Determine the [X, Y] coordinate at the center of the cell enclosing the given text.  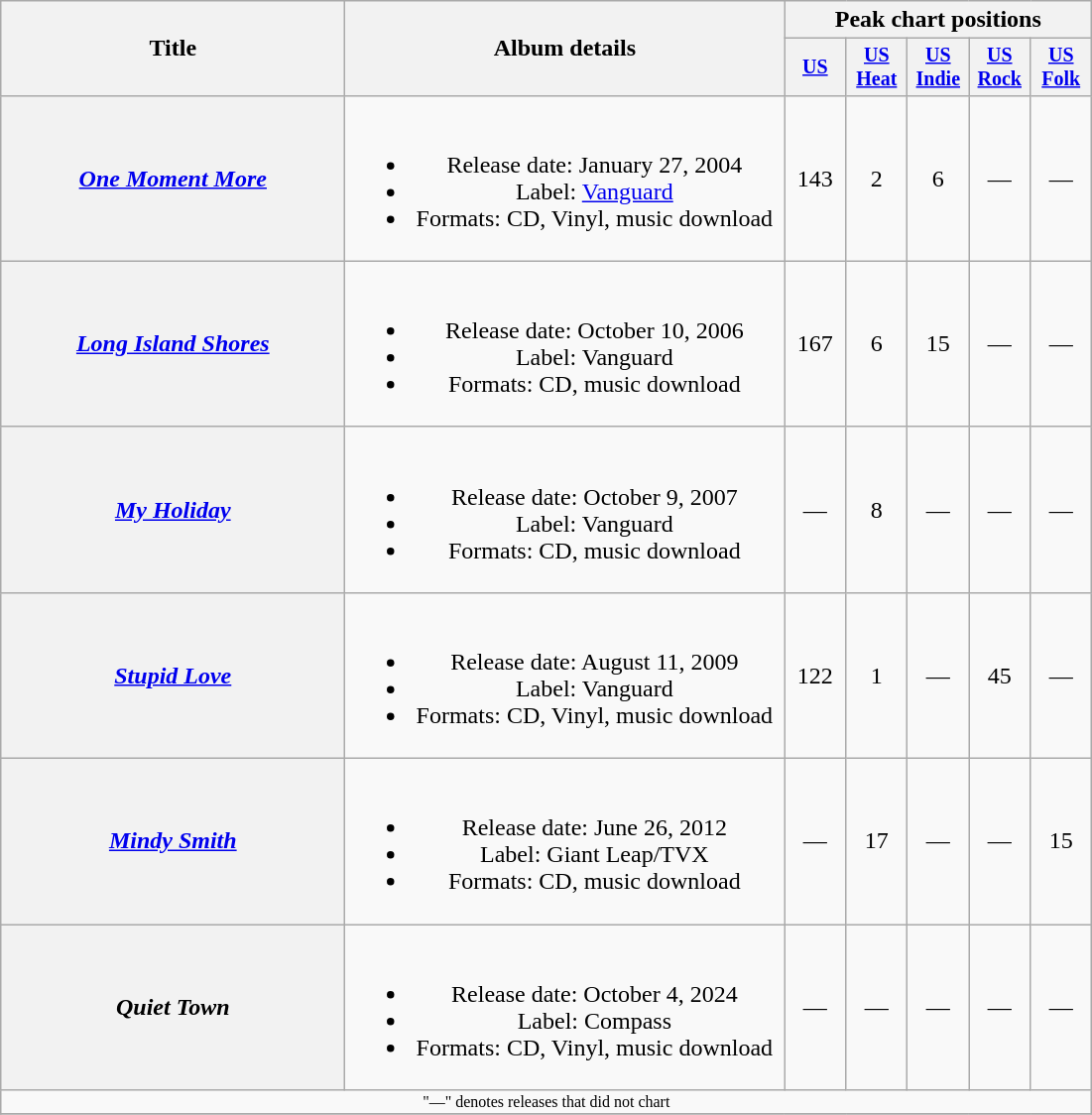
Album details [565, 49]
Quiet Town [173, 1008]
45 [1000, 675]
US Heat [877, 67]
143 [815, 179]
2 [877, 179]
US [815, 67]
Release date: January 27, 2004Label: VanguardFormats: CD, Vinyl, music download [565, 179]
US Rock [1000, 67]
Release date: October 9, 2007Label: VanguardFormats: CD, music download [565, 510]
One Moment More [173, 179]
1 [877, 675]
Release date: August 11, 2009Label: VanguardFormats: CD, Vinyl, music download [565, 675]
Release date: October 4, 2024Label: CompassFormats: CD, Vinyl, music download [565, 1008]
My Holiday [173, 510]
Release date: June 26, 2012Label: Giant Leap/TVXFormats: CD, music download [565, 841]
Title [173, 49]
Release date: October 10, 2006Label: VanguardFormats: CD, music download [565, 343]
122 [815, 675]
Stupid Love [173, 675]
US Indie [938, 67]
Peak chart positions [938, 20]
8 [877, 510]
Mindy Smith [173, 841]
US Folk [1061, 67]
"—" denotes releases that did not chart [546, 1102]
Long Island Shores [173, 343]
17 [877, 841]
167 [815, 343]
